Detect which cell encompasses the target text, then output its [x, y] center coordinate. 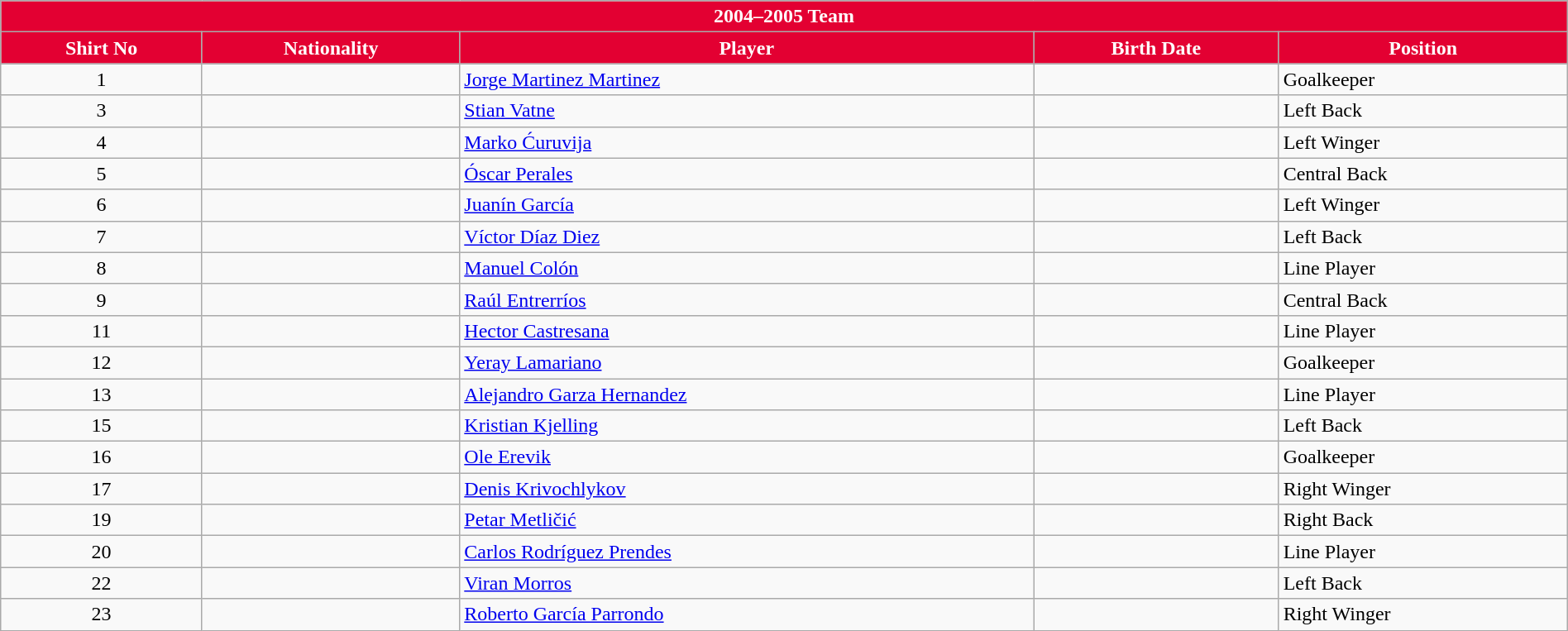
Marko Ćuruvija [747, 142]
Óscar Perales [747, 174]
Player [747, 48]
Yeray Lamariano [747, 362]
13 [102, 394]
Raúl Entrerríos [747, 299]
Jorge Martinez Martinez [747, 79]
8 [102, 268]
9 [102, 299]
19 [102, 520]
6 [102, 205]
15 [102, 426]
Juanín García [747, 205]
22 [102, 583]
Right Back [1422, 520]
Carlos Rodríguez Prendes [747, 552]
4 [102, 142]
1 [102, 79]
17 [102, 489]
Alejandro Garza Hernandez [747, 394]
Kristian Kjelling [747, 426]
Position [1422, 48]
Nationality [331, 48]
Petar Metličić [747, 520]
Ole Erevik [747, 457]
23 [102, 614]
16 [102, 457]
Stian Vatne [747, 111]
Denis Krivochlykov [747, 489]
11 [102, 331]
Víctor Díaz Diez [747, 237]
12 [102, 362]
7 [102, 237]
2004–2005 Team [784, 17]
Hector Castresana [747, 331]
Viran Morros [747, 583]
Manuel Colón [747, 268]
Roberto García Parrondo [747, 614]
20 [102, 552]
5 [102, 174]
3 [102, 111]
Birth Date [1156, 48]
Shirt No [102, 48]
